Capture the cell that displays the provided text and extract its (X, Y) central coordinate. 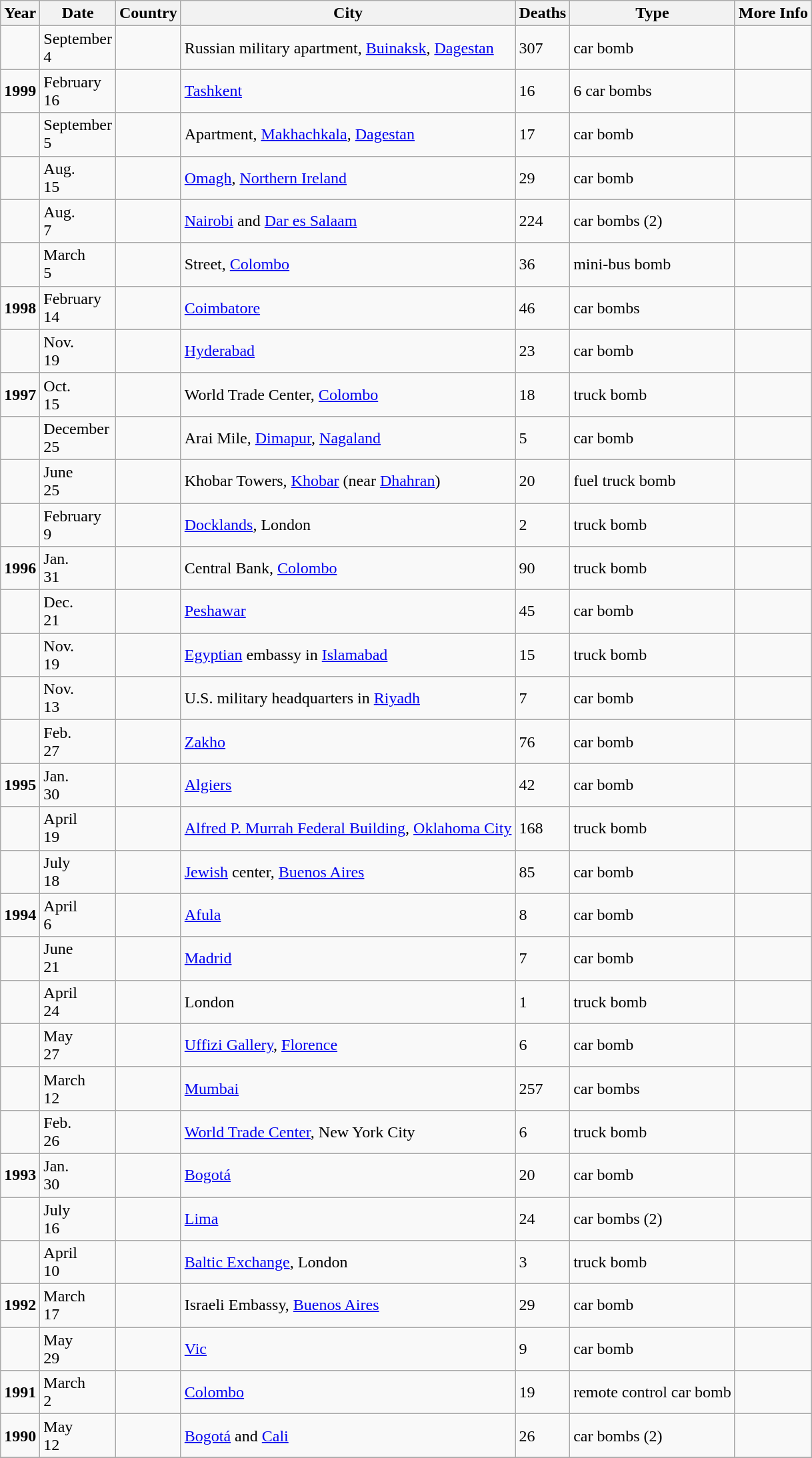
Tashkent (348, 91)
17 (543, 135)
Omagh, Northern Ireland (348, 177)
1991 (20, 1392)
World Trade Center, Colombo (348, 395)
remote control car bomb (653, 1392)
224 (543, 221)
36 (543, 264)
Vic (348, 1349)
1995 (20, 785)
Egyptian embassy in Islamabad (348, 655)
Israeli Embassy, Buenos Aires (348, 1305)
Jewish center, Buenos Aires (348, 872)
Type (653, 13)
24 (543, 1219)
Hyderabad (348, 351)
18 (543, 395)
Deaths (543, 13)
Central Bank, Colombo (348, 568)
Oct. 15 (78, 395)
April 6 (78, 915)
March 17 (78, 1305)
Arai Mile, Dimapur, Nagaland (348, 437)
1990 (20, 1436)
Bogotá and Cali (348, 1436)
1996 (20, 568)
1992 (20, 1305)
307 (543, 48)
85 (543, 872)
46 (543, 308)
May29 (78, 1349)
Feb. 27 (78, 741)
Uffizi Gallery, Florence (348, 1045)
26 (543, 1436)
76 (543, 741)
1994 (20, 915)
Alfred P. Murrah Federal Building, Oklahoma City (348, 828)
April 10 (78, 1263)
July 18 (78, 872)
February 16 (78, 91)
2 (543, 524)
Afula (348, 915)
April 19 (78, 828)
19 (543, 1392)
Madrid (348, 959)
Apartment, Makhachkala, Dagestan (348, 135)
5 (543, 437)
Bogotá (348, 1175)
March 12 (78, 1088)
Dec. 21 (78, 612)
April 24 (78, 1001)
June 21 (78, 959)
16 (543, 91)
Nairobi and Dar es Salaam (348, 221)
Docklands, London (348, 524)
September 4 (78, 48)
Baltic Exchange, London (348, 1263)
June 25 (78, 481)
Date (78, 13)
6 car bombs (653, 91)
1 (543, 1001)
More Info (773, 13)
mini-bus bomb (653, 264)
Aug. 7 (78, 221)
Mumbai (348, 1088)
Country (149, 13)
90 (543, 568)
23 (543, 351)
Coimbatore (348, 308)
City (348, 13)
3 (543, 1263)
9 (543, 1349)
Jan. 31 (78, 568)
Algiers (348, 785)
168 (543, 828)
February 14 (78, 308)
September 5 (78, 135)
1999 (20, 91)
8 (543, 915)
Russian military apartment, Buinaksk, Dagestan (348, 48)
December 25 (78, 437)
Peshawar (348, 612)
Aug. 15 (78, 177)
1998 (20, 308)
Nov. 13 (78, 699)
London (348, 1001)
March 5 (78, 264)
Zakho (348, 741)
February 9 (78, 524)
May27 (78, 1045)
May 12 (78, 1436)
fuel truck bomb (653, 481)
257 (543, 1088)
World Trade Center, New York City (348, 1132)
Khobar Towers, Khobar (near Dhahran) (348, 481)
Feb. 26 (78, 1132)
Year (20, 13)
15 (543, 655)
Colombo (348, 1392)
Street, Colombo (348, 264)
March 2 (78, 1392)
Lima (348, 1219)
U.S. military headquarters in Riyadh (348, 699)
July 16 (78, 1219)
45 (543, 612)
42 (543, 785)
1997 (20, 395)
1993 (20, 1175)
